Return the [X, Y] coordinate for the center point of the cell that contains the specified text.  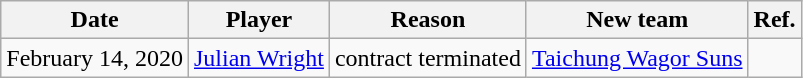
Player [258, 20]
Reason [428, 20]
Date [95, 20]
Taichung Wagor Suns [637, 58]
February 14, 2020 [95, 58]
New team [637, 20]
Ref. [774, 20]
contract terminated [428, 58]
Julian Wright [258, 58]
